For the text-containing cell, return its midpoint in (x, y) coordinate format. 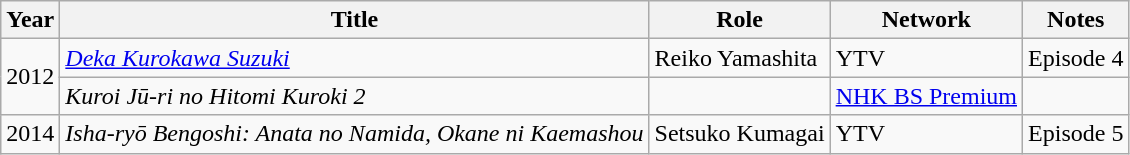
2014 (30, 134)
Isha-ryō Bengoshi: Anata no Namida, Okane ni Kaemashou (354, 134)
Network (926, 20)
Setsuko Kumagai (740, 134)
2012 (30, 77)
NHK BS Premium (926, 96)
Notes (1076, 20)
Episode 5 (1076, 134)
Reiko Yamashita (740, 58)
Episode 4 (1076, 58)
Title (354, 20)
Deka Kurokawa Suzuki (354, 58)
Role (740, 20)
Kuroi Jū-ri no Hitomi Kuroki 2 (354, 96)
Year (30, 20)
